Pinpoint the cell where the given text exists, returning its [X, Y] midpoint coordinate. 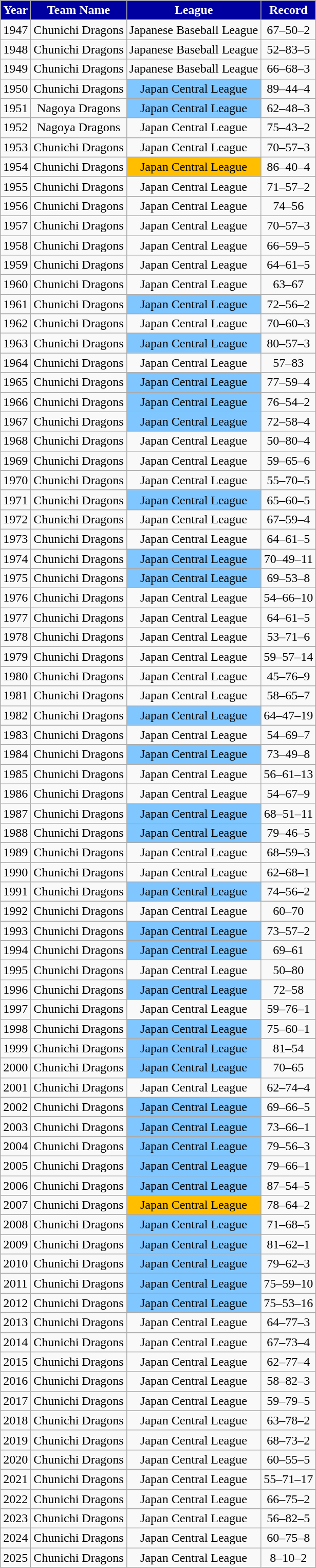
1991 [15, 892]
75–59–10 [289, 1283]
69–53–8 [289, 578]
2022 [15, 1499]
59–79–5 [289, 1401]
76–54–2 [289, 402]
1988 [15, 833]
1962 [15, 324]
1983 [15, 735]
1955 [15, 186]
2001 [15, 1087]
1997 [15, 1009]
63–67 [289, 285]
1953 [15, 147]
70–49–11 [289, 558]
71–68–5 [289, 1225]
1994 [15, 950]
1976 [15, 598]
1960 [15, 285]
1973 [15, 539]
67–50–2 [289, 30]
69–66–5 [289, 1107]
68–59–3 [289, 852]
1966 [15, 402]
68–73–2 [289, 1440]
77–59–4 [289, 382]
1985 [15, 774]
80–57–3 [289, 343]
2025 [15, 1558]
2019 [15, 1440]
59–57–14 [289, 657]
Record [289, 10]
1967 [15, 421]
2021 [15, 1479]
50–80 [289, 970]
1964 [15, 363]
79–62–3 [289, 1264]
1981 [15, 696]
2016 [15, 1381]
2012 [15, 1303]
1963 [15, 343]
59–76–1 [289, 1009]
59–65–6 [289, 461]
Team Name [79, 10]
79–56–3 [289, 1146]
58–65–7 [289, 696]
2002 [15, 1107]
1954 [15, 167]
54–69–7 [289, 735]
1972 [15, 519]
72–58–4 [289, 421]
71–57–2 [289, 186]
73–66–1 [289, 1126]
74–56 [289, 206]
1995 [15, 970]
52–83–5 [289, 49]
8–10–2 [289, 1558]
75–43–2 [289, 128]
1977 [15, 618]
70–65 [289, 1068]
50–80–4 [289, 441]
60–70 [289, 911]
1952 [15, 128]
2006 [15, 1185]
Year [15, 10]
1999 [15, 1048]
1982 [15, 715]
1968 [15, 441]
1957 [15, 225]
55–70–5 [289, 480]
1951 [15, 108]
65–60–5 [289, 500]
1958 [15, 245]
League [194, 10]
81–62–1 [289, 1244]
66–59–5 [289, 245]
79–66–1 [289, 1166]
2015 [15, 1362]
2008 [15, 1225]
81–54 [289, 1048]
62–77–4 [289, 1362]
2010 [15, 1264]
1984 [15, 754]
57–83 [289, 363]
73–49–8 [289, 754]
1980 [15, 676]
68–51–11 [289, 813]
1956 [15, 206]
1990 [15, 872]
60–55–5 [289, 1459]
2023 [15, 1519]
86–40–4 [289, 167]
78–64–2 [289, 1205]
1975 [15, 578]
2004 [15, 1146]
72–56–2 [289, 304]
72–58 [289, 990]
1992 [15, 911]
1987 [15, 813]
2020 [15, 1459]
1965 [15, 382]
2013 [15, 1323]
67–59–4 [289, 519]
1986 [15, 794]
2007 [15, 1205]
1974 [15, 558]
62–74–4 [289, 1087]
1989 [15, 852]
73–57–2 [289, 931]
2017 [15, 1401]
64–47–19 [289, 715]
54–67–9 [289, 794]
2024 [15, 1538]
1979 [15, 657]
74–56–2 [289, 892]
1949 [15, 69]
87–54–5 [289, 1185]
69–61 [289, 950]
75–53–16 [289, 1303]
1970 [15, 480]
2014 [15, 1342]
45–76–9 [289, 676]
2018 [15, 1420]
66–75–2 [289, 1499]
75–60–1 [289, 1029]
1961 [15, 304]
70–60–3 [289, 324]
62–68–1 [289, 872]
2003 [15, 1126]
2000 [15, 1068]
1969 [15, 461]
55–71–17 [289, 1479]
1959 [15, 265]
62–48–3 [289, 108]
58–82–3 [289, 1381]
56–82–5 [289, 1519]
64–77–3 [289, 1323]
1950 [15, 89]
2005 [15, 1166]
1998 [15, 1029]
89–44–4 [289, 89]
63–78–2 [289, 1420]
60–75–8 [289, 1538]
1996 [15, 990]
2011 [15, 1283]
56–61–13 [289, 774]
1993 [15, 931]
2009 [15, 1244]
1948 [15, 49]
66–68–3 [289, 69]
1978 [15, 637]
53–71–6 [289, 637]
79–46–5 [289, 833]
67–73–4 [289, 1342]
1947 [15, 30]
1971 [15, 500]
54–66–10 [289, 598]
